Scan for the cell matching the given text and deliver its [X, Y] coordinate at center. 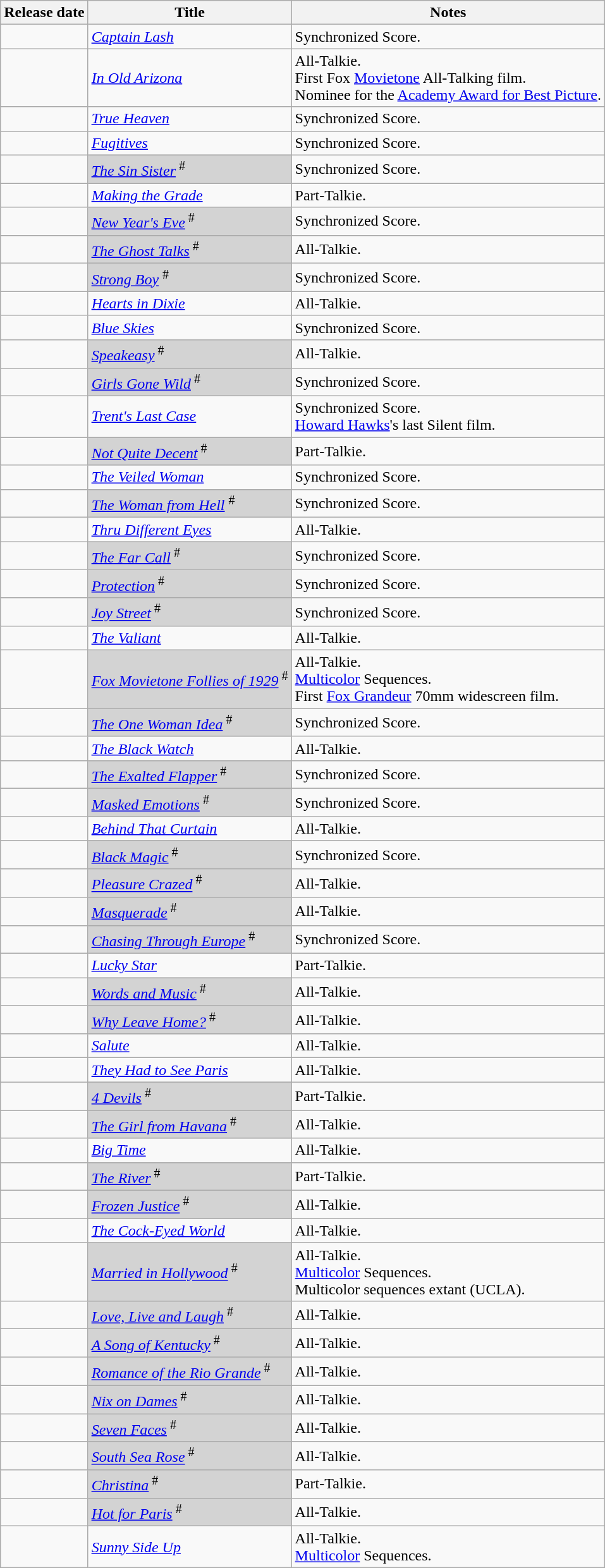
Sunny Side Up [190, 1547]
Romance of the Rio Grande # [190, 1371]
True Heaven [190, 119]
Captain Lash [190, 37]
Christina # [190, 1484]
The Black Watch [190, 748]
The Valiant [190, 638]
South Sea Rose # [190, 1456]
Fugitives [190, 143]
4 Devils # [190, 1096]
Salute [190, 1046]
Hearts in Dixie [190, 303]
The Ghost Talks # [190, 249]
Speakeasy # [190, 354]
Masquerade # [190, 911]
The River # [190, 1177]
Joy Street # [190, 612]
Seven Faces # [190, 1428]
In Old Arizona [190, 78]
The Woman from Hell # [190, 503]
Girls Gone Wild # [190, 382]
New Year's Eve # [190, 221]
Blue Skies [190, 327]
Title [190, 13]
The Veiled Woman [190, 477]
The Exalted Flapper # [190, 775]
Behind That Curtain [190, 829]
The One Woman Idea # [190, 723]
Hot for Paris # [190, 1512]
All-Talkie.First Fox Movietone All-Talking film.Nominee for the Academy Award for Best Picture. [448, 78]
Nix on Dames # [190, 1399]
Not Quite Decent # [190, 451]
They Had to See Paris [190, 1070]
Release date [44, 13]
The Girl from Havana # [190, 1125]
Married in Hollywood # [190, 1272]
Chasing Through Europe # [190, 939]
Lucky Star [190, 966]
All-Talkie.Multicolor Sequences. [448, 1547]
Protection # [190, 584]
Big Time [190, 1150]
The Sin Sister # [190, 169]
Making the Grade [190, 195]
Fox Movietone Follies of 1929 # [190, 679]
Why Leave Home? # [190, 1020]
Pleasure Crazed # [190, 884]
Frozen Justice # [190, 1205]
A Song of Kentucky # [190, 1344]
Strong Boy # [190, 278]
The Far Call # [190, 556]
Notes [448, 13]
Trent's Last Case [190, 417]
Synchronized Score.Howard Hawks's last Silent film. [448, 417]
Masked Emotions # [190, 803]
The Cock-Eyed World [190, 1231]
All-Talkie. Multicolor Sequences.First Fox Grandeur 70mm widescreen film. [448, 679]
Thru Different Eyes [190, 530]
Words and Music # [190, 992]
Love, Live and Laugh # [190, 1315]
All-Talkie.Multicolor Sequences. Multicolor sequences extant (UCLA). [448, 1272]
Black Magic # [190, 854]
